Locate the cell with the specified text and output its (x, y) center coordinate. 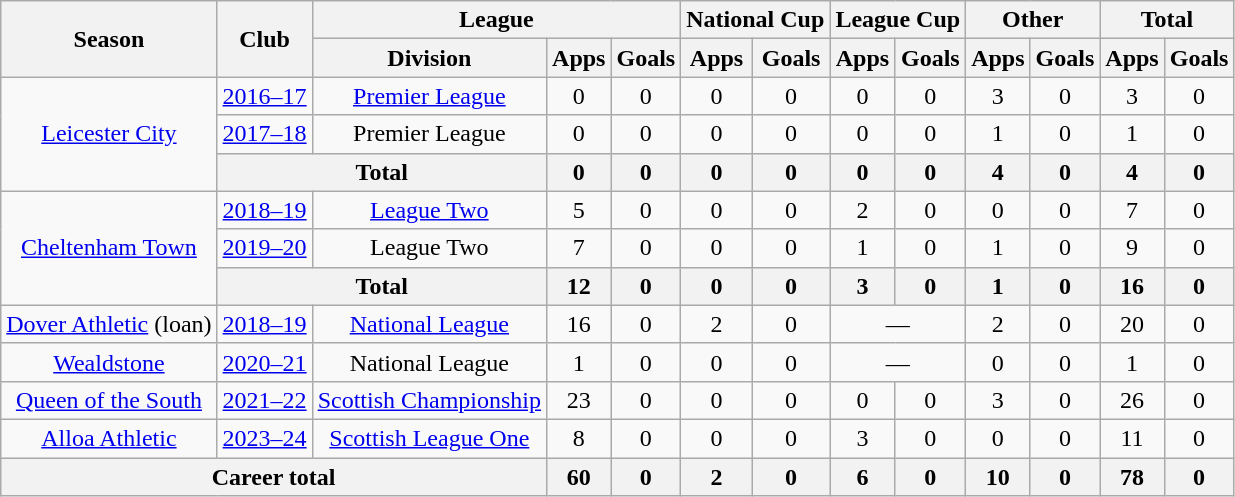
2020–21 (264, 362)
20 (1132, 324)
5 (579, 210)
Dover Athletic (loan) (109, 324)
11 (1132, 438)
Club (264, 39)
2016–17 (264, 96)
League Cup (898, 20)
National Cup (756, 20)
8 (579, 438)
23 (579, 400)
Career total (274, 477)
League (496, 20)
Scottish Championship (429, 400)
10 (998, 477)
Alloa Athletic (109, 438)
2023–24 (264, 438)
12 (579, 286)
Wealdstone (109, 362)
60 (579, 477)
2019–20 (264, 248)
Season (109, 39)
Division (429, 58)
78 (1132, 477)
2021–22 (264, 400)
Scottish League One (429, 438)
2017–18 (264, 134)
Queen of the South (109, 400)
Other (1033, 20)
Cheltenham Town (109, 248)
9 (1132, 248)
6 (862, 477)
26 (1132, 400)
Leicester City (109, 134)
